Detect which cell encompasses the target text, then output its (x, y) center coordinate. 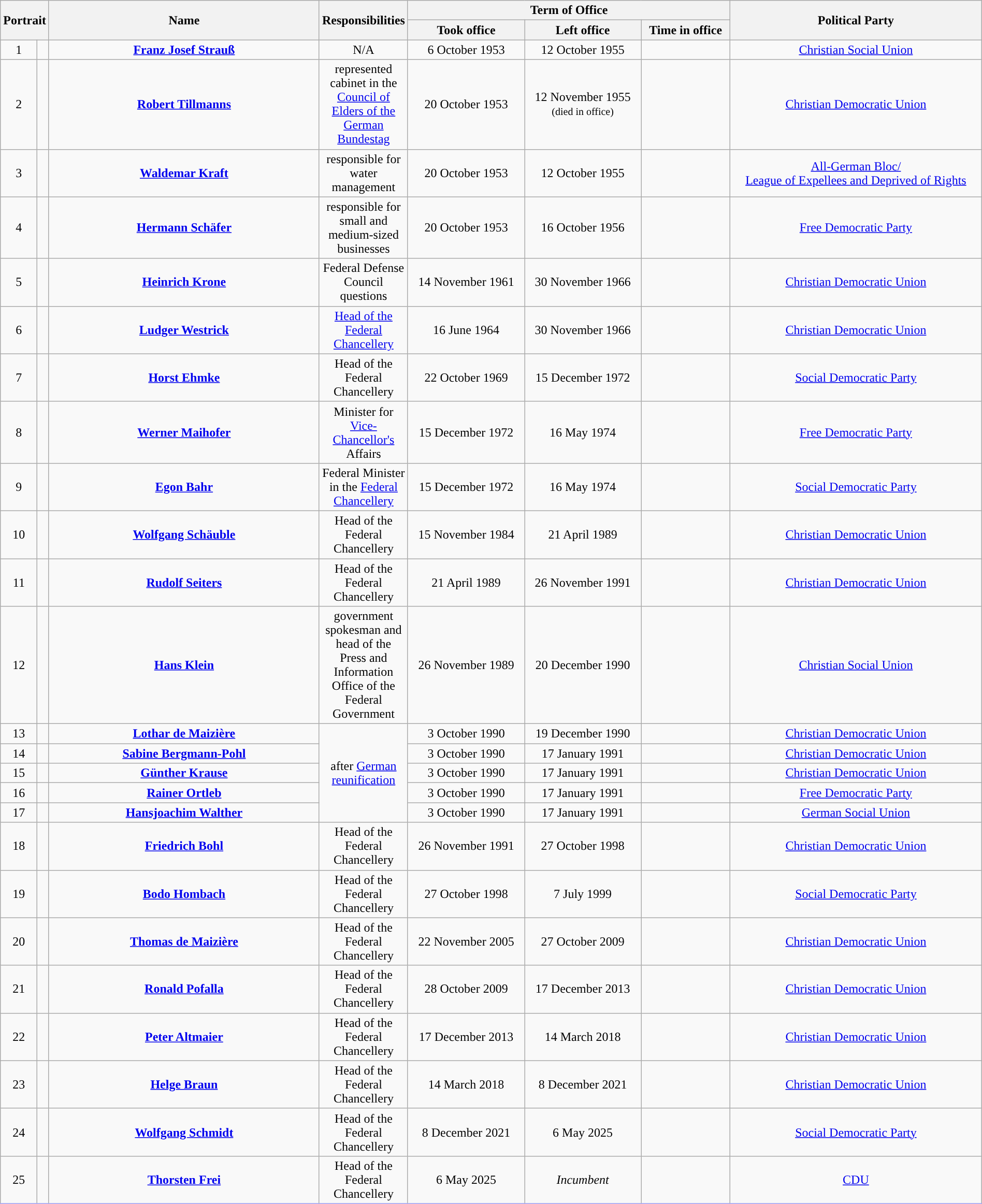
Time in office (686, 30)
6 October 1953 (466, 50)
1 (19, 50)
13 (19, 734)
Name (184, 20)
Helge Braun (184, 1084)
Heinrich Krone (184, 282)
Peter Altmaier (184, 1037)
Hansjoachim Walther (184, 813)
5 (19, 282)
20 December 1990 (583, 665)
responsible for small and medium-sized businesses (364, 228)
23 (19, 1084)
14 (19, 753)
Franz Josef Strauß (184, 50)
Minister for Vice-Chancellor's Affairs (364, 432)
Hermann Schäfer (184, 228)
Sabine Bergmann-Pohl (184, 753)
Lothar de Maizière (184, 734)
responsible for water management (364, 173)
Thomas de Maizière (184, 941)
26 November 1989 (466, 665)
Responsibilities (364, 20)
government spokesman and head of the Press and Information Office of the Federal Government (364, 665)
Wolfgang Schmidt (184, 1132)
2 (19, 105)
Horst Ehmke (184, 378)
28 October 2009 (466, 989)
19 December 1990 (583, 734)
N/A (364, 50)
Rudolf Seiters (184, 582)
Federal Defense Council questions (364, 282)
Federal Minister in the Federal Chancellery (364, 487)
Hans Klein (184, 665)
All-German Bloc/ League of Expellees and Deprived of Rights (856, 173)
after German reunification (364, 773)
21 (19, 989)
Ronald Pofalla (184, 989)
12 (19, 665)
Thorsten Frei (184, 1180)
German Social Union (856, 813)
12 November 1955(died in office) (583, 105)
Robert Tillmanns (184, 105)
Portrait (25, 20)
CDU (856, 1180)
15 November 1984 (466, 534)
7 (19, 378)
25 (19, 1180)
9 (19, 487)
Rainer Ortleb (184, 793)
27 October 2009 (583, 941)
22 October 1969 (466, 378)
8 (19, 432)
16 (19, 793)
Term of Office (569, 10)
16 June 1964 (466, 330)
11 (19, 582)
7 July 1999 (583, 894)
Günther Krause (184, 773)
Wolfgang Schäuble (184, 534)
18 (19, 846)
Incumbent (583, 1180)
17 (19, 813)
Friedrich Bohl (184, 846)
10 (19, 534)
22 (19, 1037)
Left office (583, 30)
Werner Maihofer (184, 432)
14 November 1961 (466, 282)
represented cabinet in the Council of Elders of the German Bundestag (364, 105)
6 (19, 330)
Waldemar Kraft (184, 173)
3 (19, 173)
Bodo Hombach (184, 894)
19 (19, 894)
4 (19, 228)
22 November 2005 (466, 941)
Political Party (856, 20)
Took office (466, 30)
16 October 1956 (583, 228)
Egon Bahr (184, 487)
Ludger Westrick (184, 330)
24 (19, 1132)
15 (19, 773)
20 (19, 941)
